Pinpoint the cell where the given text exists, returning its (x, y) midpoint coordinate. 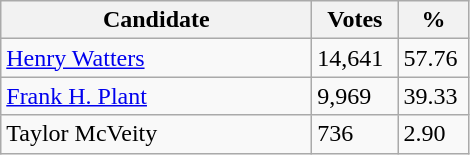
Henry Watters (156, 58)
Frank H. Plant (156, 96)
14,641 (355, 58)
9,969 (355, 96)
Candidate (156, 20)
39.33 (434, 96)
% (434, 20)
57.76 (434, 58)
736 (355, 134)
Votes (355, 20)
Taylor McVeity (156, 134)
2.90 (434, 134)
